Detect which cell encompasses the target text, then output its (X, Y) center coordinate. 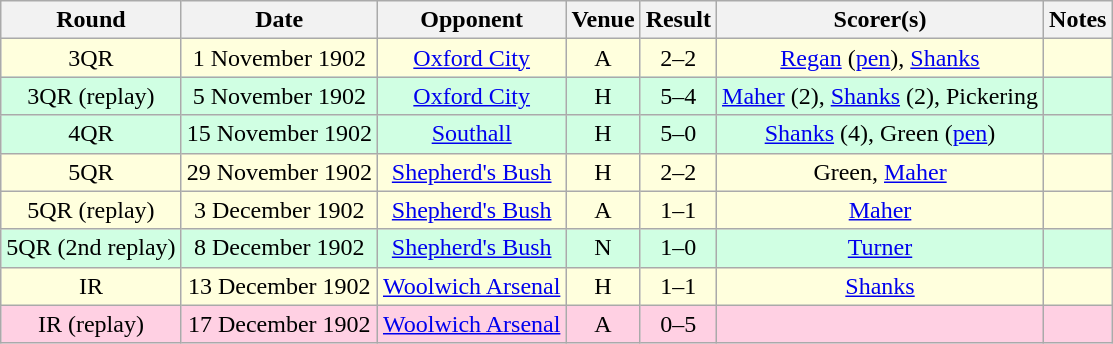
13 December 1902 (279, 286)
Date (279, 20)
Turner (880, 248)
Notes (1078, 20)
5QR (91, 172)
IR (91, 286)
5–4 (678, 96)
0–5 (678, 324)
29 November 1902 (279, 172)
Opponent (471, 20)
1–0 (678, 248)
Maher (2), Shanks (2), Pickering (880, 96)
Scorer(s) (880, 20)
1 November 1902 (279, 58)
17 December 1902 (279, 324)
3QR (replay) (91, 96)
Round (91, 20)
Regan (pen), Shanks (880, 58)
5QR (2nd replay) (91, 248)
Result (678, 20)
IR (replay) (91, 324)
Shanks (4), Green (pen) (880, 134)
Southall (471, 134)
4QR (91, 134)
Venue (603, 20)
3QR (91, 58)
3 December 1902 (279, 210)
5QR (replay) (91, 210)
5–0 (678, 134)
5 November 1902 (279, 96)
Maher (880, 210)
8 December 1902 (279, 248)
Shanks (880, 286)
15 November 1902 (279, 134)
N (603, 248)
Green, Maher (880, 172)
